Detect which cell encompasses the target text, then output its (X, Y) center coordinate. 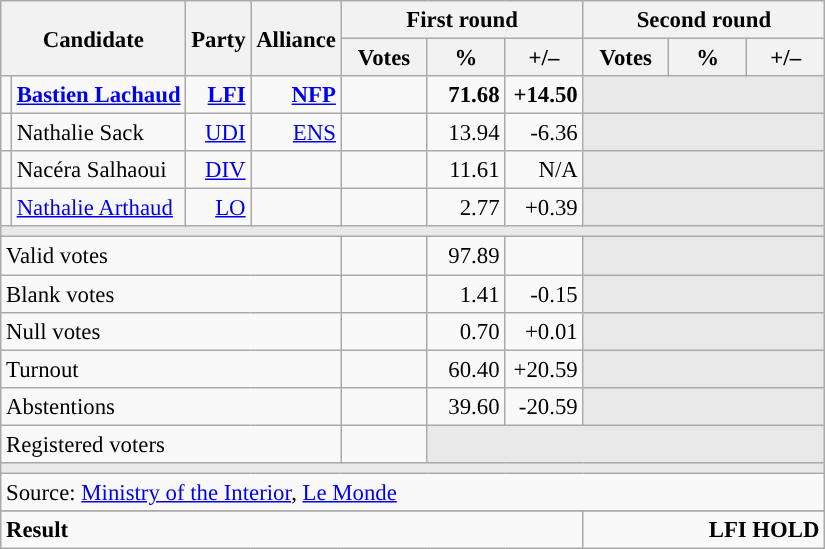
Source: Ministry of the Interior, Le Monde (413, 492)
-20.59 (544, 406)
NFP (296, 95)
+14.50 (544, 95)
-6.36 (544, 133)
Candidate (94, 38)
71.68 (466, 95)
Result (292, 530)
0.70 (466, 331)
60.40 (466, 369)
-0.15 (544, 294)
N/A (544, 170)
Turnout (171, 369)
Nacéra Salhaoui (98, 170)
Abstentions (171, 406)
11.61 (466, 170)
DIV (218, 170)
Blank votes (171, 294)
LFI (218, 95)
97.89 (466, 256)
LFI HOLD (704, 530)
13.94 (466, 133)
First round (462, 20)
39.60 (466, 406)
Party (218, 38)
Bastien Lachaud (98, 95)
2.77 (466, 208)
Alliance (296, 38)
Nathalie Arthaud (98, 208)
Nathalie Sack (98, 133)
Second round (704, 20)
Valid votes (171, 256)
UDI (218, 133)
+0.39 (544, 208)
Registered voters (171, 444)
+20.59 (544, 369)
+0.01 (544, 331)
1.41 (466, 294)
ENS (296, 133)
Null votes (171, 331)
LO (218, 208)
